Output the [X, Y] coordinate of the center of the cell containing the given text.  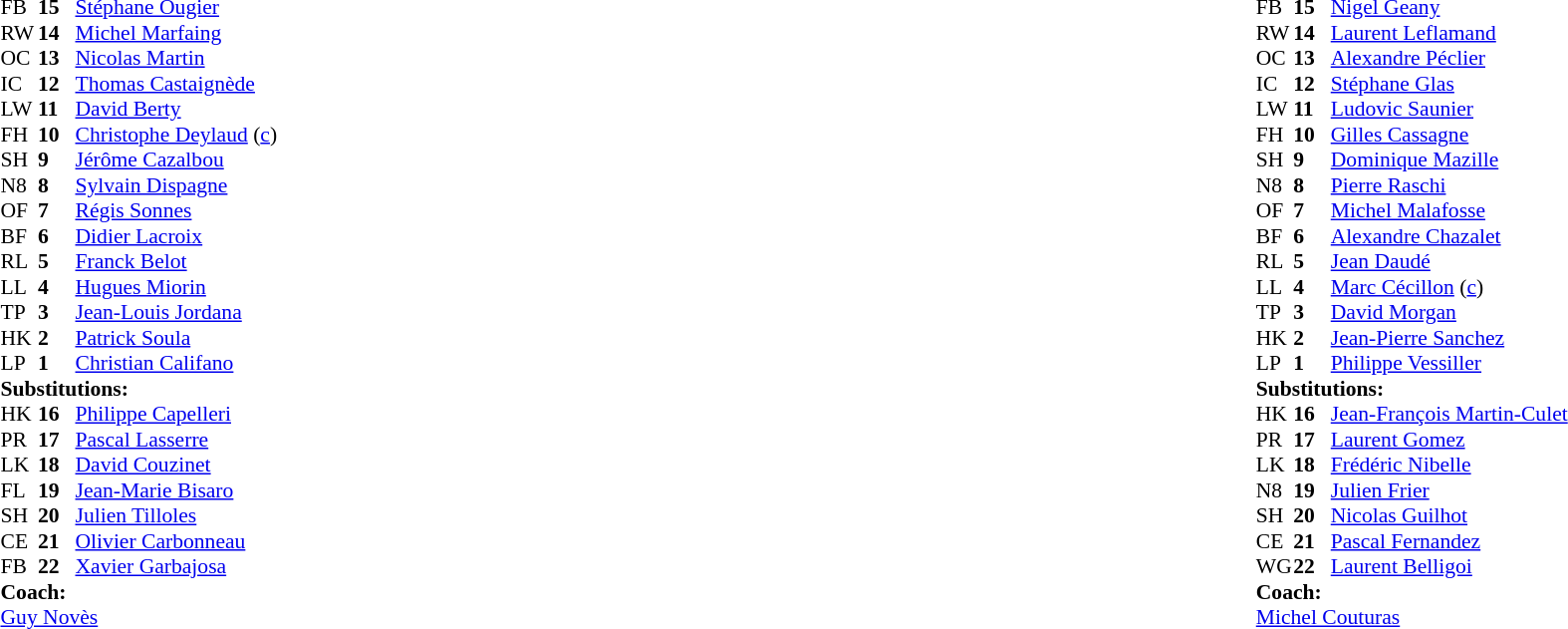
FB [19, 567]
Jean-Louis Jordana [177, 312]
Laurent Gomez [1449, 440]
Didier Lacroix [177, 236]
Philippe Vessiller [1449, 364]
Olivier Carbonneau [177, 541]
Frédéric Nibelle [1449, 466]
Sylvain Dispagne [177, 185]
Hugues Miorin [177, 287]
Philippe Capelleri [177, 414]
Stéphane Glas [1449, 84]
WG [1275, 567]
Nicolas Guilhot [1449, 515]
Christophe Deylaud (c) [177, 135]
Pascal Fernandez [1449, 541]
David Morgan [1449, 312]
Gilles Cassagne [1449, 135]
Jérôme Cazalbou [177, 160]
David Couzinet [177, 466]
Xavier Garbajosa [177, 567]
Jean-Marie Bisaro [177, 490]
Jean-Pierre Sanchez [1449, 338]
Ludovic Saunier [1449, 109]
Alexandre Chazalet [1449, 236]
Christian Califano [177, 364]
Laurent Leflamand [1449, 33]
Thomas Castaignède [177, 84]
Jean Daudé [1449, 262]
Patrick Soula [177, 338]
Nicolas Martin [177, 59]
Pierre Raschi [1449, 185]
Michel Malafosse [1449, 210]
Dominique Mazille [1449, 160]
Laurent Belligoi [1449, 567]
Régis Sonnes [177, 210]
David Berty [177, 109]
Michel Marfaing [177, 33]
Marc Cécillon (c) [1449, 287]
Jean-François Martin-Culet [1449, 414]
Julien Tilloles [177, 515]
Julien Frier [1449, 490]
Alexandre Péclier [1449, 59]
FL [19, 490]
Franck Belot [177, 262]
Pascal Lasserre [177, 440]
